Extract the (X, Y) coordinate from the center of the cell holding the provided text.  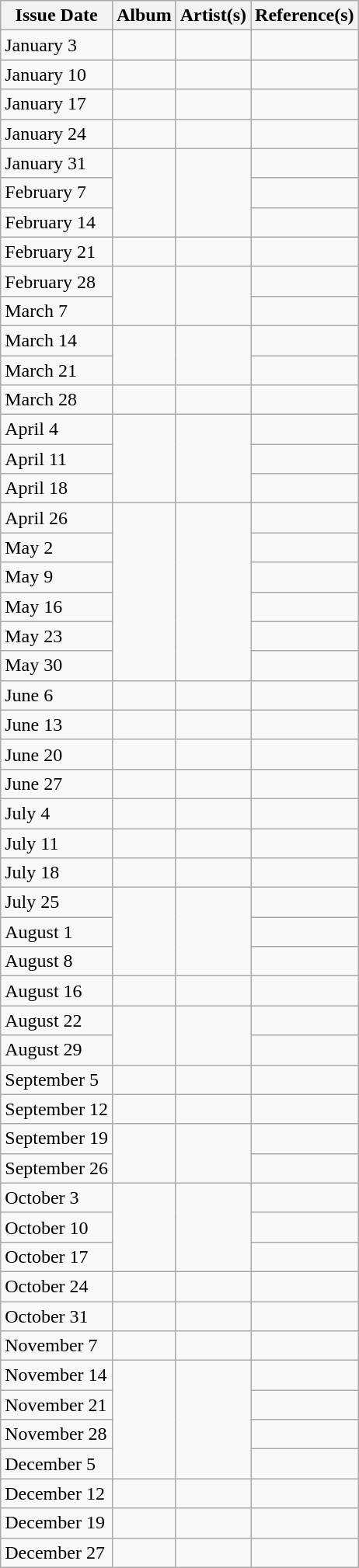
May 23 (57, 636)
October 3 (57, 1198)
October 17 (57, 1257)
Album (144, 16)
October 10 (57, 1227)
September 26 (57, 1168)
January 17 (57, 104)
April 18 (57, 488)
July 25 (57, 902)
July 4 (57, 813)
March 21 (57, 370)
January 10 (57, 75)
September 12 (57, 1109)
July 11 (57, 843)
March 7 (57, 311)
May 16 (57, 607)
February 7 (57, 193)
April 11 (57, 459)
April 26 (57, 518)
Reference(s) (305, 16)
March 14 (57, 340)
August 1 (57, 932)
June 27 (57, 784)
November 7 (57, 1346)
January 3 (57, 45)
October 31 (57, 1316)
January 31 (57, 163)
September 19 (57, 1139)
April 4 (57, 429)
November 21 (57, 1405)
August 29 (57, 1050)
July 18 (57, 873)
August 16 (57, 991)
February 28 (57, 281)
February 14 (57, 222)
May 2 (57, 548)
December 19 (57, 1523)
August 8 (57, 961)
Issue Date (57, 16)
June 6 (57, 695)
December 12 (57, 1493)
September 5 (57, 1080)
May 9 (57, 577)
November 14 (57, 1375)
December 27 (57, 1552)
Artist(s) (213, 16)
November 28 (57, 1434)
August 22 (57, 1020)
May 30 (57, 666)
January 24 (57, 134)
March 28 (57, 400)
February 21 (57, 252)
June 20 (57, 754)
October 24 (57, 1286)
June 13 (57, 725)
December 5 (57, 1464)
